Return (x, y) of the center of cell containing provided text 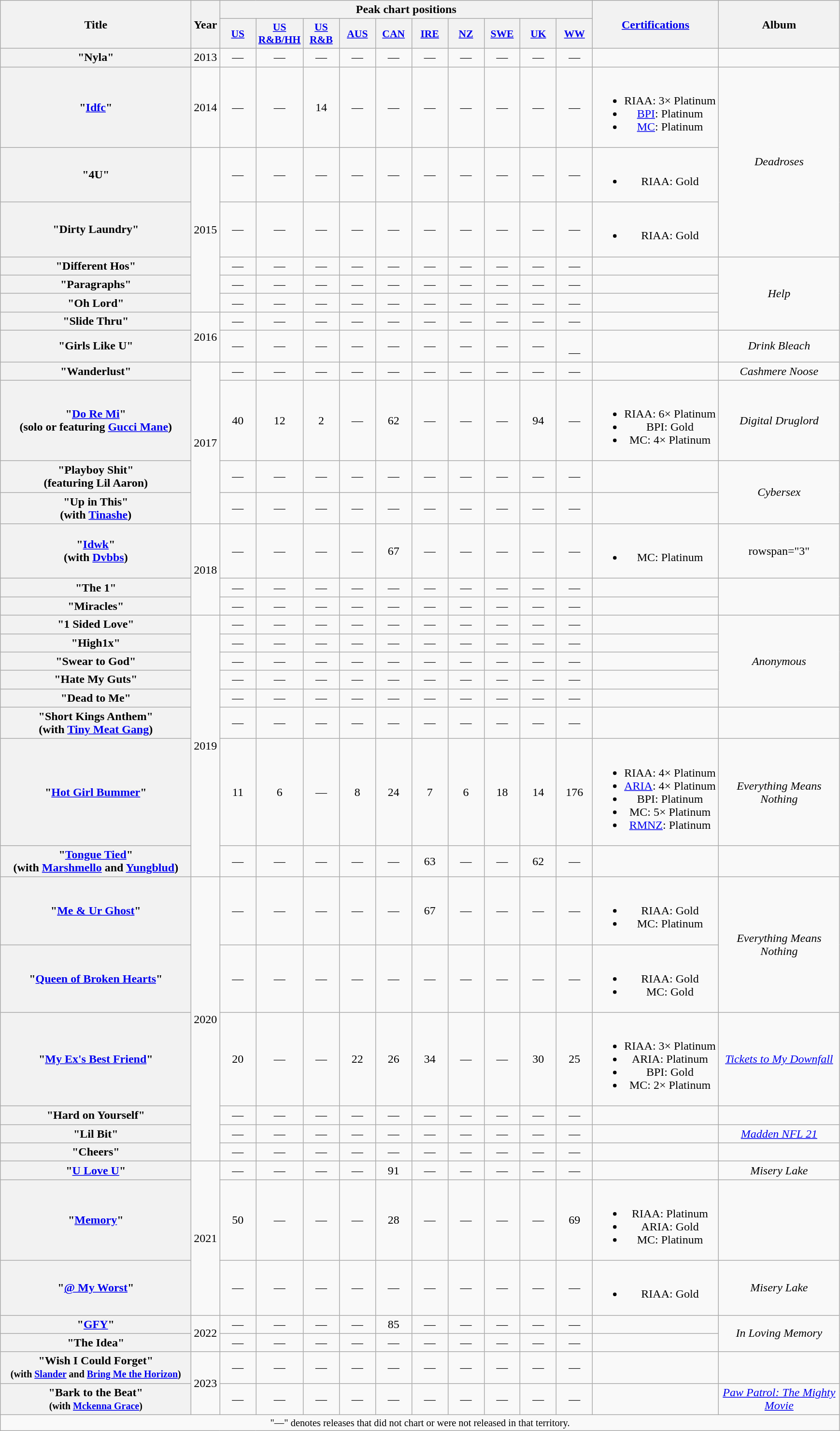
Title (96, 24)
2015 (206, 230)
"Swear to God" (96, 661)
12 (280, 420)
2019 (206, 746)
WW (575, 34)
2023 (206, 1383)
Year (206, 24)
"Me & Ur Ghost" (96, 911)
20 (238, 1059)
2013 (206, 58)
22 (357, 1059)
"Wanderlust" (96, 371)
Paw Patrol: The Mighty Movie (779, 1399)
Madden NFL 21 (779, 1134)
Anonymous (779, 661)
"Nyla" (96, 58)
NZ (466, 34)
"Dirty Laundry" (96, 229)
34 (430, 1059)
"Dead to Me" (96, 698)
"Wish I Could Forget"(with Slander and Bring Me the Horizon) (96, 1368)
69 (575, 1220)
2017 (206, 443)
"My Ex's Best Friend" (96, 1059)
IRE (430, 34)
USR&B (321, 34)
RIAA: 4× PlatinumARIA: 4× PlatinumBPI: PlatinumMC: 5× PlatinumRMNZ: Platinum (656, 792)
RIAA: GoldMC: Platinum (656, 911)
"Cheers" (96, 1152)
8 (357, 792)
"Idfc" (96, 107)
"Tongue Tied"(with Marshmello and Yungblud) (96, 861)
2021 (206, 1238)
63 (430, 861)
"Memory" (96, 1220)
In Loving Memory (779, 1333)
"The 1" (96, 588)
AUS (357, 34)
30 (538, 1059)
Cybersex (779, 492)
"Slide Thru" (96, 321)
2018 (206, 569)
176 (575, 792)
RIAA: PlatinumARIA: GoldMC: Platinum (656, 1220)
CAN (393, 34)
"Up in This"(with Tinashe) (96, 508)
USR&B/HH (280, 34)
2020 (206, 1019)
2014 (206, 107)
"Queen of Broken Hearts" (96, 978)
"Different Hos" (96, 266)
Help (779, 293)
2 (321, 420)
Peak chart positions (406, 10)
RIAA: 3× PlatinumBPI: PlatinumMC: Platinum (656, 107)
"High1x" (96, 643)
"Lil Bit" (96, 1134)
"—" denotes releases that did not chart or were not released in that territory. (420, 1423)
2022 (206, 1333)
"Playboy Shit"(featuring Lil Aaron) (96, 477)
"Do Re Mi"(solo or featuring Gucci Mane) (96, 420)
"The Idea" (96, 1343)
"1 Sided Love" (96, 624)
"Oh Lord" (96, 303)
2016 (206, 336)
7 (430, 792)
Album (779, 24)
RIAA: GoldMC: Gold (656, 978)
28 (393, 1220)
24 (393, 792)
"Girls Like U" (96, 346)
Certifications (656, 24)
rowspan="3" (779, 551)
"U Love U" (96, 1171)
SWE (502, 34)
50 (238, 1220)
UK (538, 34)
US (238, 34)
"4U" (96, 175)
MC: Platinum (656, 551)
40 (238, 420)
26 (393, 1059)
Tickets to My Downfall (779, 1059)
"Hard on Yourself" (96, 1115)
"Idwk"(with Dvbbs) (96, 551)
Digital Druglord (779, 420)
"GFY" (96, 1324)
Drink Bleach (779, 346)
18 (502, 792)
RIAA: 3× PlatinumARIA: PlatinumBPI: GoldMC: 2× Platinum (656, 1059)
"@ My Worst" (96, 1287)
Cashmere Noose (779, 371)
Deadroses (779, 161)
"Bark to the Beat"(with Mckenna Grace) (96, 1399)
RIAA: 6× PlatinumBPI: GoldMC: 4× Platinum (656, 420)
"Paragraphs" (96, 284)
11 (238, 792)
"Short Kings Anthem"(with Tiny Meat Gang) (96, 723)
85 (393, 1324)
"Hot Girl Bummer" (96, 792)
"Miracles" (96, 606)
"Hate My Guts" (96, 679)
94 (538, 420)
25 (575, 1059)
91 (393, 1171)
